Scan for the cell matching the given text and deliver its [X, Y] coordinate at center. 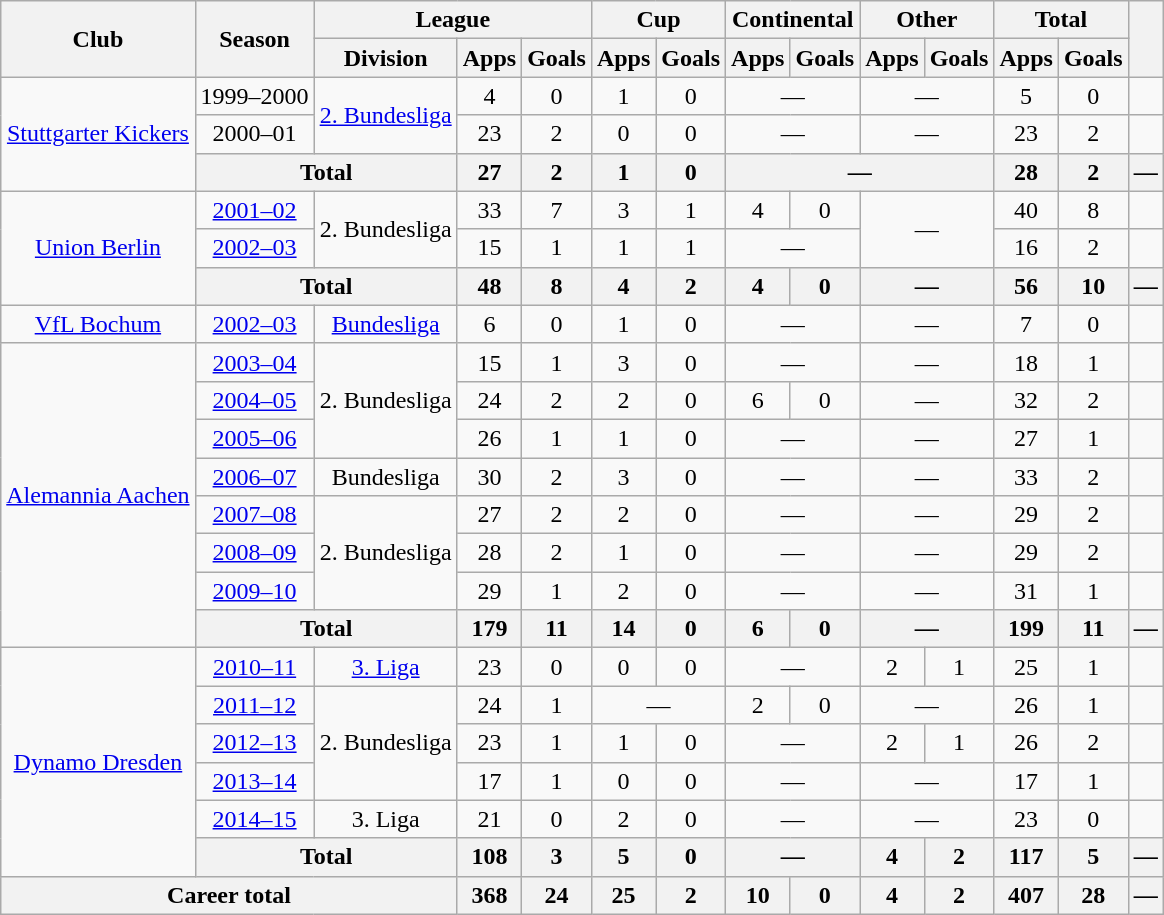
Union Berlin [98, 248]
VfL Bochum [98, 324]
2004–05 [254, 400]
14 [623, 629]
2003–04 [254, 362]
56 [1026, 286]
2008–09 [254, 553]
Stuttgarter Kickers [98, 134]
2007–08 [254, 515]
21 [489, 819]
Career total [229, 895]
Alemannia Aachen [98, 495]
2013–14 [254, 781]
1999–2000 [254, 96]
2010–11 [254, 667]
2006–07 [254, 477]
48 [489, 286]
2000–01 [254, 134]
108 [489, 857]
30 [489, 477]
199 [1026, 629]
2005–06 [254, 438]
117 [1026, 857]
2012–13 [254, 743]
32 [1026, 400]
2009–10 [254, 591]
Continental [793, 20]
Cup [658, 20]
40 [1026, 210]
18 [1026, 362]
16 [1026, 248]
League [452, 20]
Club [98, 39]
Division [386, 58]
Other [927, 20]
31 [1026, 591]
Season [254, 39]
368 [489, 895]
179 [489, 629]
2014–15 [254, 819]
Dynamo Dresden [98, 762]
2011–12 [254, 705]
2001–02 [254, 210]
407 [1026, 895]
